Detect which cell encompasses the target text, then output its [x, y] center coordinate. 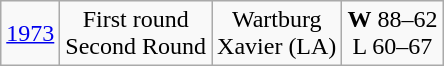
First roundSecond Round [136, 34]
WartburgXavier (LA) [277, 34]
W 88–62L 60–67 [392, 34]
1973 [30, 34]
